Locate the cell with the specified text and output its (X, Y) center coordinate. 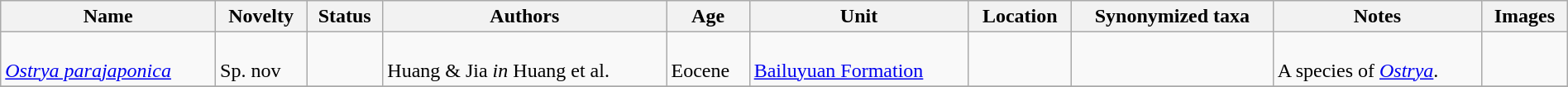
Location (1021, 17)
Synonymized taxa (1173, 17)
Eocene (708, 60)
Authors (524, 17)
Huang & Jia in Huang et al. (524, 60)
Status (345, 17)
Novelty (261, 17)
Images (1525, 17)
Sp. nov (261, 60)
A species of Ostrya. (1377, 60)
Age (708, 17)
Name (108, 17)
Unit (858, 17)
Ostrya parajaponica (108, 60)
Bailuyuan Formation (858, 60)
Notes (1377, 17)
